Pinpoint the cell where the given text exists, returning its [X, Y] midpoint coordinate. 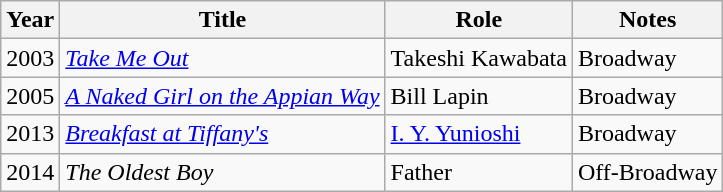
2003 [30, 58]
Breakfast at Tiffany's [222, 134]
Off-Broadway [648, 172]
Take Me Out [222, 58]
2013 [30, 134]
2005 [30, 96]
Role [478, 20]
I. Y. Yunioshi [478, 134]
Year [30, 20]
Father [478, 172]
The Oldest Boy [222, 172]
Title [222, 20]
Takeshi Kawabata [478, 58]
Bill Lapin [478, 96]
2014 [30, 172]
A Naked Girl on the Appian Way [222, 96]
Notes [648, 20]
